Output the [x, y] coordinate of the center of the cell containing the given text.  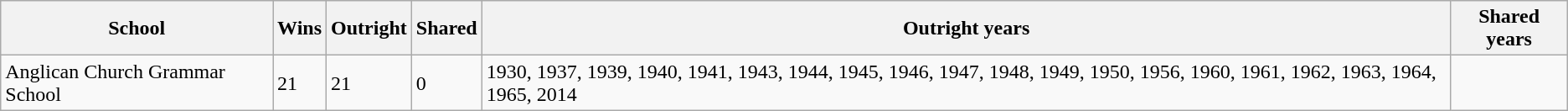
1930, 1937, 1939, 1940, 1941, 1943, 1944, 1945, 1946, 1947, 1948, 1949, 1950, 1956, 1960, 1961, 1962, 1963, 1964, 1965, 2014 [967, 82]
School [137, 29]
Wins [300, 29]
Shared years [1509, 29]
Outright [369, 29]
Shared [446, 29]
Outright years [967, 29]
Anglican Church Grammar School [137, 82]
0 [446, 82]
